Find where the given text appears and provide that cell's center as (x, y) coordinate. 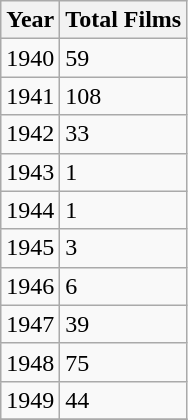
1941 (30, 96)
1942 (30, 134)
75 (124, 362)
1948 (30, 362)
Total Films (124, 20)
3 (124, 248)
1947 (30, 324)
1946 (30, 286)
39 (124, 324)
1945 (30, 248)
108 (124, 96)
1940 (30, 58)
44 (124, 400)
6 (124, 286)
1944 (30, 210)
1949 (30, 400)
1943 (30, 172)
Year (30, 20)
33 (124, 134)
59 (124, 58)
